Determine the (X, Y) coordinate at the center of the cell enclosing the given text.  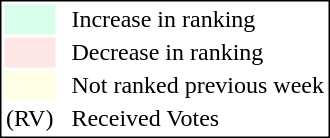
Decrease in ranking (198, 53)
Not ranked previous week (198, 85)
(RV) (29, 119)
Received Votes (198, 119)
Increase in ranking (198, 19)
